Scan for the cell matching the given text and deliver its [x, y] coordinate at center. 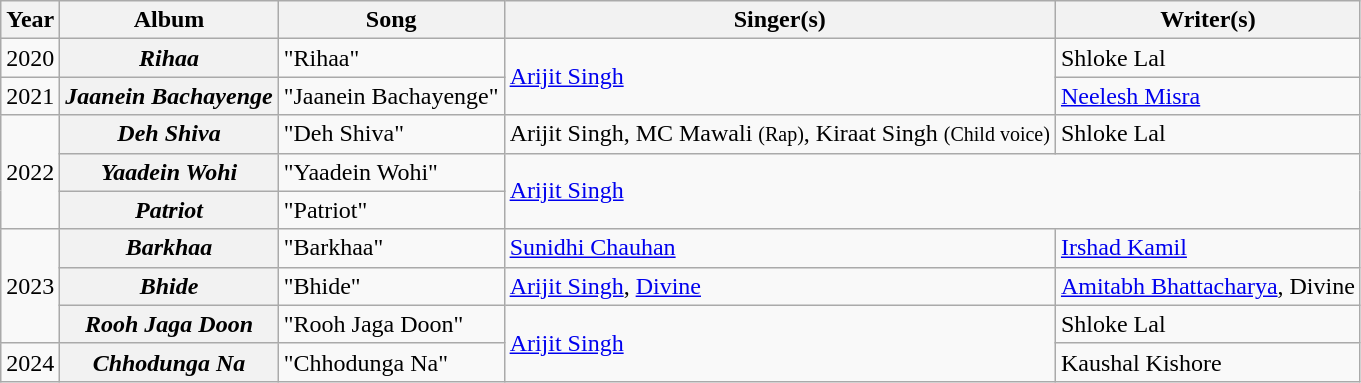
"Jaanein Bachayenge" [391, 96]
2021 [30, 96]
Rihaa [169, 58]
Neelesh Misra [1208, 96]
Barkhaa [169, 248]
Bhide [169, 286]
"Rooh Jaga Doon" [391, 324]
Sunidhi Chauhan [780, 248]
Rooh Jaga Doon [169, 324]
"Deh Shiva" [391, 134]
2020 [30, 58]
"Barkhaa" [391, 248]
Chhodunga Na [169, 362]
"Bhide" [391, 286]
"Patriot" [391, 210]
Album [169, 20]
Kaushal Kishore [1208, 362]
Yaadein Wohi [169, 172]
Jaanein Bachayenge [169, 96]
Arijit Singh, Divine [780, 286]
"Yaadein Wohi" [391, 172]
Song [391, 20]
Deh Shiva [169, 134]
Amitabh Bhattacharya, Divine [1208, 286]
"Chhodunga Na" [391, 362]
2022 [30, 172]
"Rihaa" [391, 58]
2024 [30, 362]
Irshad Kamil [1208, 248]
Arijit Singh, MC Mawali (Rap), Kiraat Singh (Child voice) [780, 134]
Writer(s) [1208, 20]
Singer(s) [780, 20]
2023 [30, 286]
Patriot [169, 210]
Year [30, 20]
